Provide the (X, Y) coordinate of the cell's center where the given text is located.  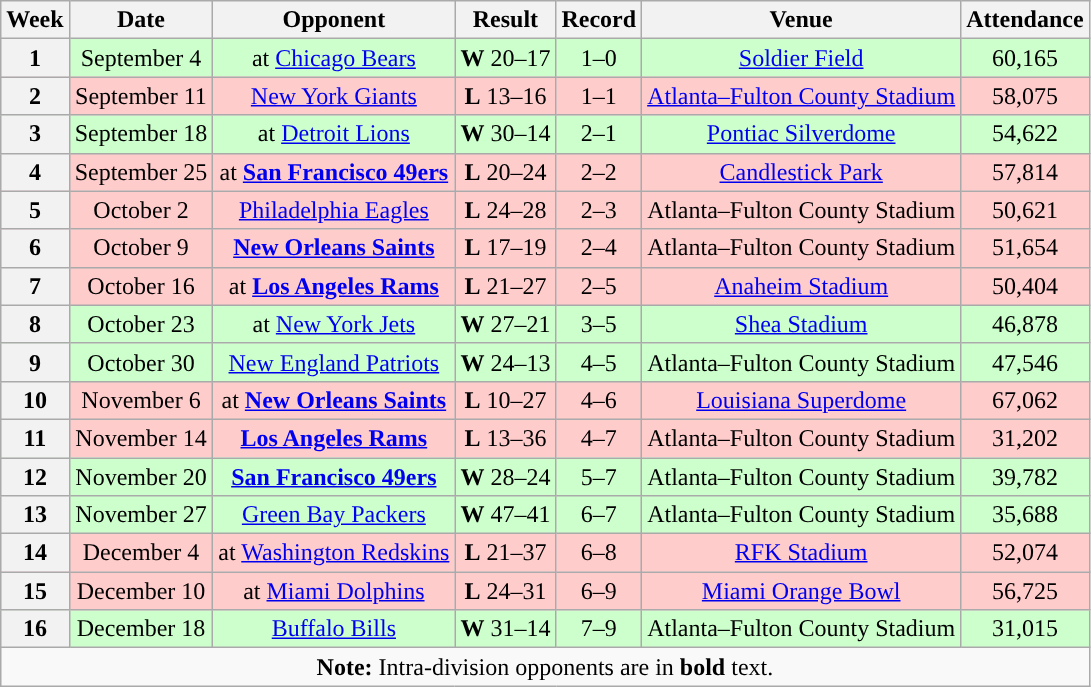
39,782 (1025, 477)
58,075 (1025, 96)
35,688 (1025, 515)
11 (35, 438)
Attendance (1025, 20)
16 (35, 629)
Note: Intra-division opponents are in bold text. (545, 667)
at Detroit Lions (334, 134)
L 10–27 (506, 400)
Anaheim Stadium (802, 286)
2 (35, 96)
13 (35, 515)
56,725 (1025, 591)
4 (35, 172)
Candlestick Park (802, 172)
W 20–17 (506, 58)
W 28–24 (506, 477)
46,878 (1025, 324)
L 24–31 (506, 591)
9 (35, 362)
5 (35, 210)
L 20–24 (506, 172)
October 23 (141, 324)
1–0 (599, 58)
at San Francisco 49ers (334, 172)
31,202 (1025, 438)
3 (35, 134)
50,404 (1025, 286)
New York Giants (334, 96)
14 (35, 553)
Week (35, 20)
60,165 (1025, 58)
October 9 (141, 248)
2–5 (599, 286)
Green Bay Packers (334, 515)
Louisiana Superdome (802, 400)
October 30 (141, 362)
Record (599, 20)
12 (35, 477)
47,546 (1025, 362)
7 (35, 286)
at Chicago Bears (334, 58)
W 30–14 (506, 134)
2–2 (599, 172)
December 4 (141, 553)
4–7 (599, 438)
L 21–27 (506, 286)
54,622 (1025, 134)
Shea Stadium (802, 324)
Venue (802, 20)
3–5 (599, 324)
57,814 (1025, 172)
Miami Orange Bowl (802, 591)
W 31–14 (506, 629)
December 18 (141, 629)
October 2 (141, 210)
2–3 (599, 210)
1 (35, 58)
W 47–41 (506, 515)
November 6 (141, 400)
51,654 (1025, 248)
6–9 (599, 591)
7–9 (599, 629)
at Miami Dolphins (334, 591)
New England Patriots (334, 362)
4–6 (599, 400)
Los Angeles Rams (334, 438)
50,621 (1025, 210)
December 10 (141, 591)
L 21–37 (506, 553)
52,074 (1025, 553)
Opponent (334, 20)
2–1 (599, 134)
4–5 (599, 362)
L 13–36 (506, 438)
RFK Stadium (802, 553)
L 17–19 (506, 248)
at Washington Redskins (334, 553)
October 16 (141, 286)
September 25 (141, 172)
Date (141, 20)
at New Orleans Saints (334, 400)
L 13–16 (506, 96)
Buffalo Bills (334, 629)
1–1 (599, 96)
10 (35, 400)
2–4 (599, 248)
November 27 (141, 515)
San Francisco 49ers (334, 477)
8 (35, 324)
September 11 (141, 96)
Pontiac Silverdome (802, 134)
at New York Jets (334, 324)
September 18 (141, 134)
at Los Angeles Rams (334, 286)
September 4 (141, 58)
6–8 (599, 553)
New Orleans Saints (334, 248)
November 20 (141, 477)
Philadelphia Eagles (334, 210)
31,015 (1025, 629)
W 27–21 (506, 324)
6–7 (599, 515)
5–7 (599, 477)
Result (506, 20)
L 24–28 (506, 210)
November 14 (141, 438)
67,062 (1025, 400)
W 24–13 (506, 362)
6 (35, 248)
15 (35, 591)
Soldier Field (802, 58)
